Return the [x, y] coordinate for the center point of the cell that contains the specified text.  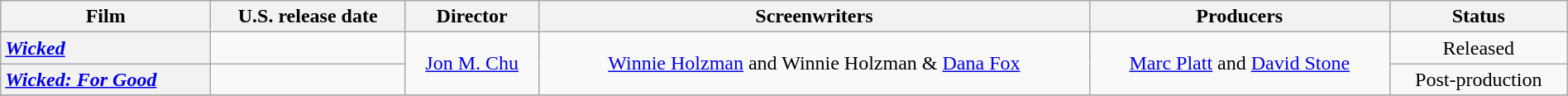
Producers [1239, 17]
Status [1479, 17]
Screenwriters [815, 17]
Wicked [106, 48]
Wicked: For Good [106, 79]
Winnie Holzman and Winnie Holzman & Dana Fox [815, 64]
Post-production [1479, 79]
U.S. release date [308, 17]
Director [472, 17]
Film [106, 17]
Jon M. Chu [472, 64]
Marc Platt and David Stone [1239, 64]
Released [1479, 48]
